Locate the cell with the specified text and output its [X, Y] center coordinate. 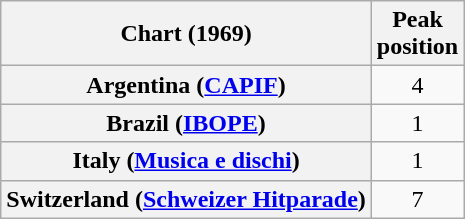
Brazil (IBOPE) [186, 123]
Peakposition [417, 34]
Argentina (CAPIF) [186, 85]
7 [417, 199]
Switzerland (Schweizer Hitparade) [186, 199]
4 [417, 85]
Chart (1969) [186, 34]
Italy (Musica e dischi) [186, 161]
